Search for the cell housing the specified text and yield its [X, Y] center coordinate. 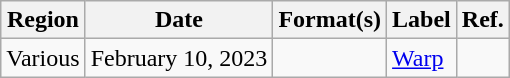
Ref. [482, 20]
Region [43, 20]
Label [422, 20]
Format(s) [330, 20]
Date [179, 20]
Warp [422, 58]
Various [43, 58]
February 10, 2023 [179, 58]
